From the cell containing the given text, extract its center point as (X, Y) coordinate. 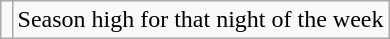
Season high for that night of the week (200, 20)
